Find where the given text appears and provide that cell's center as [X, Y] coordinate. 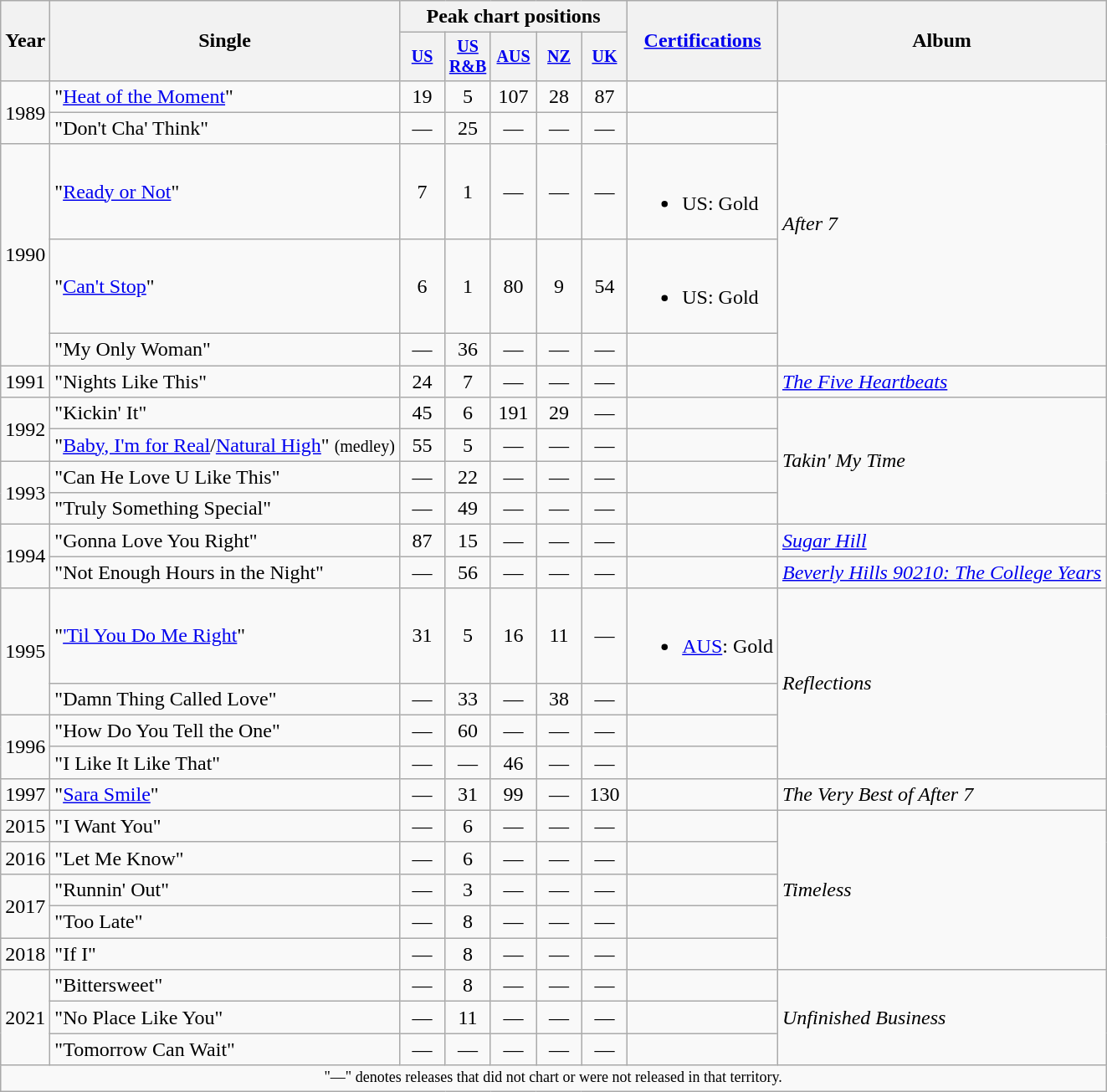
Takin' My Time [941, 461]
"Don't Cha' Think" [225, 128]
80 [513, 286]
"Truly Something Special" [225, 509]
"Heat of the Moment" [225, 96]
The Very Best of After 7 [941, 794]
1991 [25, 382]
Certifications [703, 41]
"Tomorrow Can Wait" [225, 1049]
"How Do You Tell the One" [225, 731]
19 [422, 96]
AUS [513, 57]
2016 [25, 858]
"I Want You" [225, 826]
36 [468, 350]
1994 [25, 556]
1997 [25, 794]
60 [468, 731]
1990 [25, 254]
Year [25, 41]
Beverly Hills 90210: The College Years [941, 572]
NZ [559, 57]
Album [941, 41]
107 [513, 96]
Timeless [941, 889]
"My Only Woman" [225, 350]
25 [468, 128]
"I Like It Like That" [225, 762]
Sugar Hill [941, 541]
29 [559, 413]
2015 [25, 826]
49 [468, 509]
99 [513, 794]
28 [559, 96]
"Can He Love U Like This" [225, 477]
"No Place Like You" [225, 1018]
1995 [25, 651]
2017 [25, 905]
2021 [25, 1018]
"—" denotes releases that did not chart or were not released in that territory. [554, 1078]
Peak chart positions [513, 17]
3 [468, 889]
Single [225, 41]
1992 [25, 429]
"Not Enough Hours in the Night" [225, 572]
"'Til You Do Me Right" [225, 636]
22 [468, 477]
"If I" [225, 954]
Reflections [941, 683]
1993 [25, 493]
"Damn Thing Called Love" [225, 699]
"Ready or Not" [225, 191]
9 [559, 286]
"Nights Like This" [225, 382]
38 [559, 699]
56 [468, 572]
"Baby, I'm for Real/Natural High" (medley) [225, 445]
"Gonna Love You Right" [225, 541]
"Let Me Know" [225, 858]
16 [513, 636]
"Bittersweet" [225, 986]
USR&B [468, 57]
"Runnin' Out" [225, 889]
15 [468, 541]
The Five Heartbeats [941, 382]
"Kickin' It" [225, 413]
AUS: Gold [703, 636]
54 [604, 286]
33 [468, 699]
2018 [25, 954]
US [422, 57]
After 7 [941, 223]
"Can't Stop" [225, 286]
1996 [25, 746]
24 [422, 382]
"Sara Smile" [225, 794]
"Too Late" [225, 922]
55 [422, 445]
46 [513, 762]
UK [604, 57]
Unfinished Business [941, 1018]
130 [604, 794]
1989 [25, 112]
191 [513, 413]
45 [422, 413]
